Capture the cell that displays the provided text and extract its (X, Y) central coordinate. 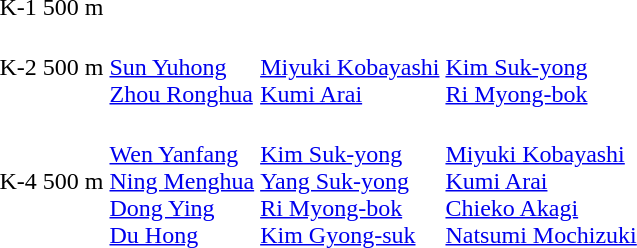
Miyuki KobayashiKumi Arai (350, 67)
Sun YuhongZhou Ronghua (182, 67)
